Search for the cell housing the specified text and yield its [X, Y] center coordinate. 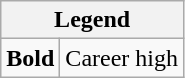
Legend [92, 20]
Bold [30, 58]
Career high [122, 58]
